Pinpoint the cell where the given text exists, returning its (X, Y) midpoint coordinate. 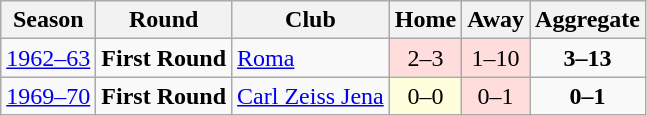
2–3 (425, 58)
Club (311, 20)
Away (496, 20)
0–0 (425, 96)
3–13 (588, 58)
Roma (311, 58)
Home (425, 20)
Season (48, 20)
Aggregate (588, 20)
Round (164, 20)
1–10 (496, 58)
1969–70 (48, 96)
1962–63 (48, 58)
Carl Zeiss Jena (311, 96)
